Identify which cell holds the provided text, then report its (x, y) central coordinate. 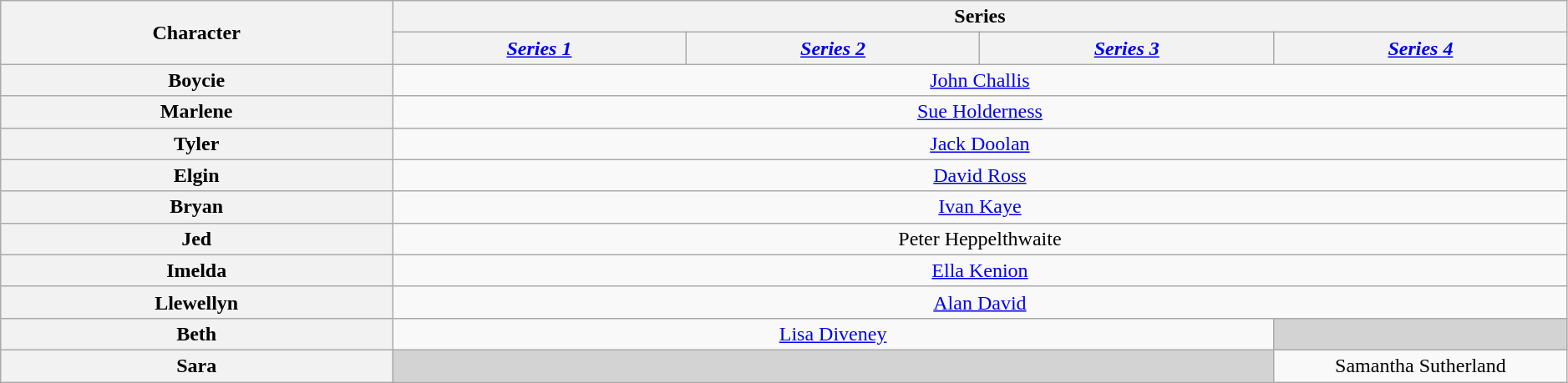
Samantha Sutherland (1421, 365)
Imelda (197, 270)
Peter Heppelthwaite (981, 239)
John Challis (981, 80)
Ella Kenion (981, 270)
Boycie (197, 80)
Sara (197, 365)
David Ross (981, 175)
Jed (197, 239)
Lisa Diveney (834, 334)
Bryan (197, 207)
Series 2 (833, 48)
Series 3 (1127, 48)
Llewellyn (197, 302)
Marlene (197, 112)
Character (197, 33)
Alan David (981, 302)
Tyler (197, 144)
Series 1 (540, 48)
Series (981, 17)
Jack Doolan (981, 144)
Ivan Kaye (981, 207)
Series 4 (1421, 48)
Sue Holderness (981, 112)
Elgin (197, 175)
Beth (197, 334)
